Return the [x, y] coordinate for the center point of the cell that contains the specified text.  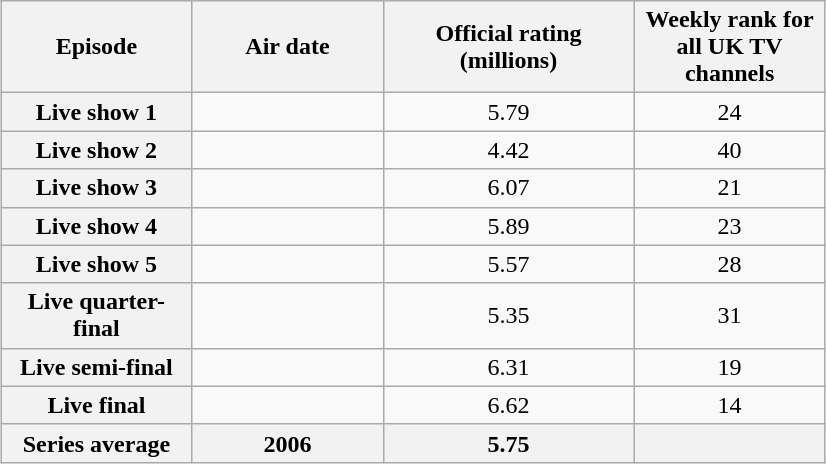
5.35 [508, 316]
4.42 [508, 150]
Live show 1 [96, 112]
6.31 [508, 367]
31 [730, 316]
5.89 [508, 226]
14 [730, 405]
Episode [96, 47]
Weekly rank for all UK TV channels [730, 47]
5.79 [508, 112]
23 [730, 226]
Live show 3 [96, 188]
2006 [288, 443]
6.62 [508, 405]
Live quarter-final [96, 316]
19 [730, 367]
Live show 5 [96, 264]
21 [730, 188]
24 [730, 112]
6.07 [508, 188]
40 [730, 150]
Series average [96, 443]
5.57 [508, 264]
5.75 [508, 443]
Live show 4 [96, 226]
28 [730, 264]
Live show 2 [96, 150]
Official rating (millions) [508, 47]
Live semi-final [96, 367]
Live final [96, 405]
Air date [288, 47]
